Detect which cell encompasses the target text, then output its [x, y] center coordinate. 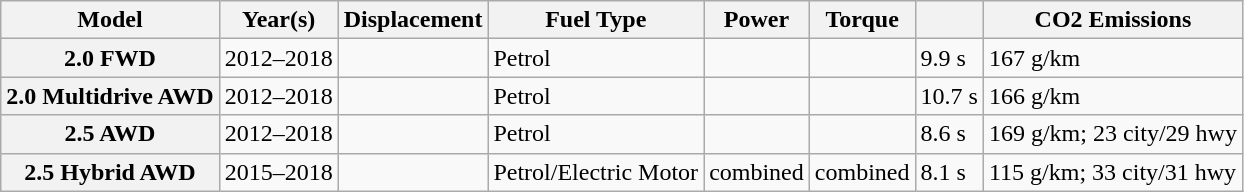
169 g/km; 23 city/29 hwy [1112, 134]
166 g/km [1112, 96]
2015–2018 [278, 172]
2.0 Multidrive AWD [110, 96]
Displacement [413, 20]
2.0 FWD [110, 58]
Fuel Type [596, 20]
Model [110, 20]
Petrol/Electric Motor [596, 172]
Torque [862, 20]
115 g/km; 33 city/31 hwy [1112, 172]
Year(s) [278, 20]
8.1 s [949, 172]
167 g/km [1112, 58]
2.5 AWD [110, 134]
10.7 s [949, 96]
8.6 s [949, 134]
2.5 Hybrid AWD [110, 172]
9.9 s [949, 58]
Power [757, 20]
CO2 Emissions [1112, 20]
